Return the (X, Y) coordinate for the center point of the cell that contains the specified text.  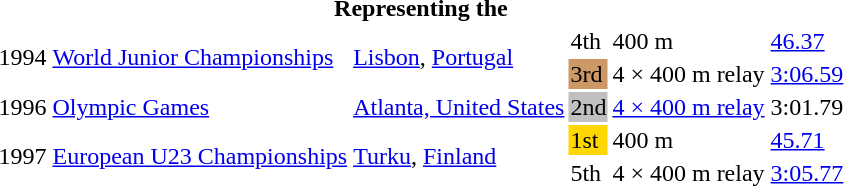
3rd (588, 74)
World Junior Championships (200, 58)
Olympic Games (200, 107)
Atlanta, United States (459, 107)
2nd (588, 107)
1st (588, 140)
Lisbon, Portugal (459, 58)
4th (588, 41)
